Capture the cell that displays the provided text and extract its (X, Y) central coordinate. 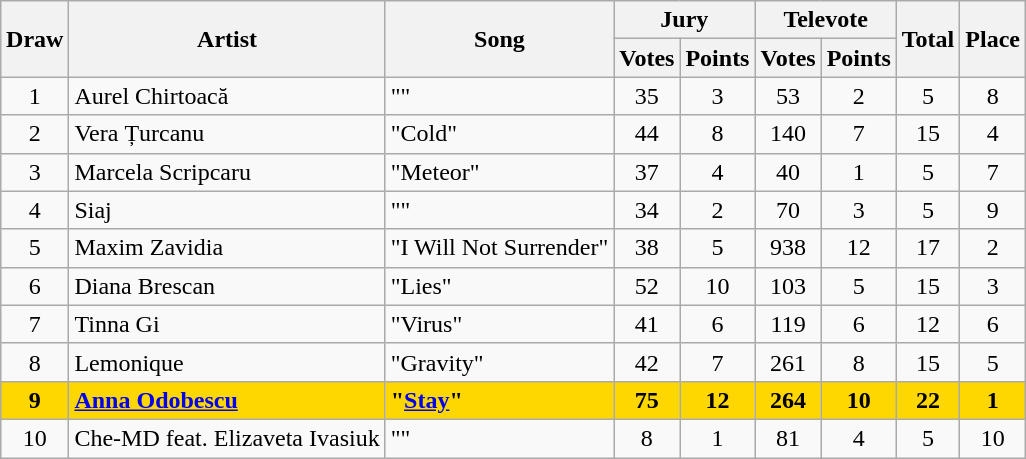
Maxim Zavidia (227, 248)
37 (647, 172)
52 (647, 286)
Jury (684, 20)
53 (788, 96)
"Lies" (500, 286)
"Gravity" (500, 362)
261 (788, 362)
938 (788, 248)
22 (928, 400)
Diana Brescan (227, 286)
40 (788, 172)
"I Will Not Surrender" (500, 248)
119 (788, 324)
17 (928, 248)
75 (647, 400)
70 (788, 210)
44 (647, 134)
41 (647, 324)
Vera Țurcanu (227, 134)
42 (647, 362)
Che-MD feat. Elizaveta Ivasiuk (227, 438)
"Meteor" (500, 172)
103 (788, 286)
Draw (35, 39)
Lemonique (227, 362)
Song (500, 39)
34 (647, 210)
Artist (227, 39)
38 (647, 248)
264 (788, 400)
81 (788, 438)
"Stay" (500, 400)
Siaj (227, 210)
"Virus" (500, 324)
Marcela Scripcaru (227, 172)
Televote (826, 20)
Anna Odobescu (227, 400)
140 (788, 134)
Total (928, 39)
Aurel Chirtoacă (227, 96)
Tinna Gi (227, 324)
Place (993, 39)
"Cold" (500, 134)
35 (647, 96)
